For the text-containing cell, return its midpoint in [x, y] coordinate format. 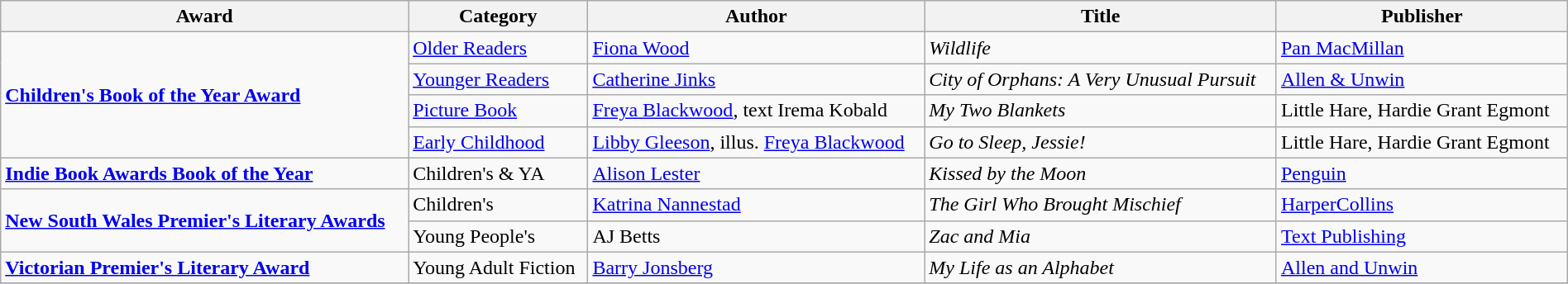
Author [756, 17]
Children's & YA [498, 173]
Zac and Mia [1101, 236]
Children's [498, 205]
Allen & Unwin [1422, 79]
Libby Gleeson, illus. Freya Blackwood [756, 142]
Picture Book [498, 111]
Younger Readers [498, 79]
Penguin [1422, 173]
Freya Blackwood, text Irema Kobald [756, 111]
Alison Lester [756, 173]
Publisher [1422, 17]
New South Wales Premier's Literary Awards [205, 220]
Young Adult Fiction [498, 267]
AJ Betts [756, 236]
Go to Sleep, Jessie! [1101, 142]
HarperCollins [1422, 205]
Children's Book of the Year Award [205, 95]
Allen and Unwin [1422, 267]
Catherine Jinks [756, 79]
Fiona Wood [756, 48]
Title [1101, 17]
Wildlife [1101, 48]
Award [205, 17]
Katrina Nannestad [756, 205]
The Girl Who Brought Mischief [1101, 205]
Indie Book Awards Book of the Year [205, 173]
Category [498, 17]
My Life as an Alphabet [1101, 267]
Early Childhood [498, 142]
Kissed by the Moon [1101, 173]
Barry Jonsberg [756, 267]
My Two Blankets [1101, 111]
Pan MacMillan [1422, 48]
Older Readers [498, 48]
Victorian Premier's Literary Award [205, 267]
Text Publishing [1422, 236]
Young People's [498, 236]
City of Orphans: A Very Unusual Pursuit [1101, 79]
